Return (X, Y) of the center of cell containing provided text 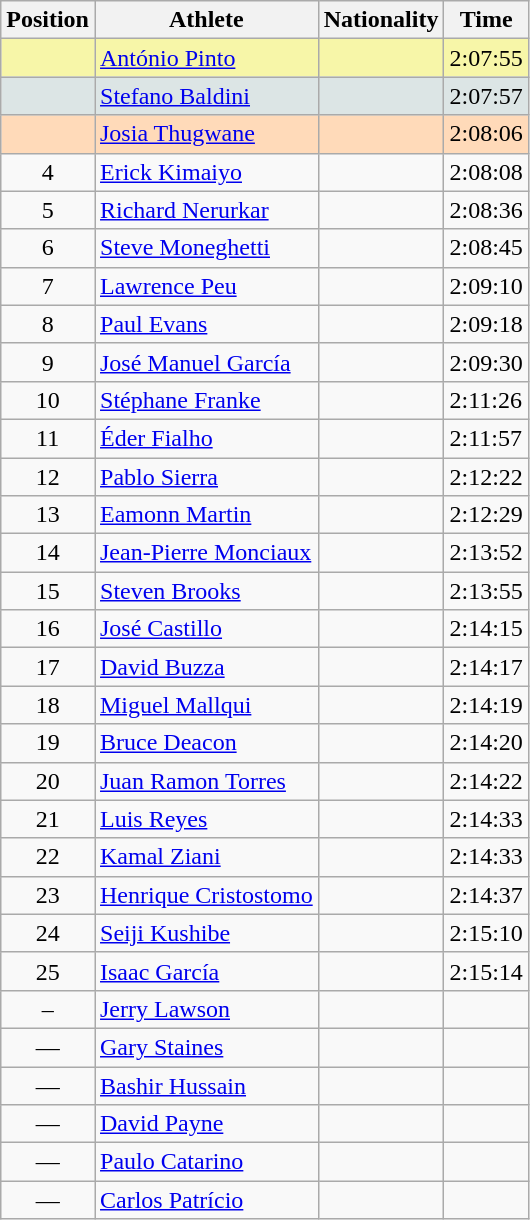
21 (48, 819)
2:09:30 (486, 362)
2:14:15 (486, 629)
22 (48, 857)
4 (48, 172)
David Buzza (206, 667)
David Payne (206, 1124)
António Pinto (206, 58)
Eamonn Martin (206, 515)
13 (48, 515)
8 (48, 324)
2:14:19 (486, 705)
Jerry Lawson (206, 1009)
2:07:57 (486, 96)
Paulo Catarino (206, 1162)
2:14:20 (486, 743)
2:15:14 (486, 971)
2:08:06 (486, 134)
Richard Nerurkar (206, 210)
Kamal Ziani (206, 857)
Athlete (206, 20)
19 (48, 743)
2:08:36 (486, 210)
Éder Fialho (206, 438)
Stefano Baldini (206, 96)
14 (48, 553)
Josia Thugwane (206, 134)
Nationality (381, 20)
2:07:55 (486, 58)
Stéphane Franke (206, 400)
2:12:29 (486, 515)
José Castillo (206, 629)
17 (48, 667)
Luis Reyes (206, 819)
Jean-Pierre Monciaux (206, 553)
16 (48, 629)
Lawrence Peu (206, 286)
11 (48, 438)
20 (48, 781)
2:08:08 (486, 172)
Carlos Patrício (206, 1200)
2:08:45 (486, 248)
Seiji Kushibe (206, 933)
Henrique Cristostomo (206, 895)
2:13:55 (486, 591)
18 (48, 705)
2:14:37 (486, 895)
Bruce Deacon (206, 743)
2:13:52 (486, 553)
9 (48, 362)
24 (48, 933)
Gary Staines (206, 1047)
Erick Kimaiyo (206, 172)
Bashir Hussain (206, 1085)
Pablo Sierra (206, 477)
José Manuel García (206, 362)
2:11:57 (486, 438)
7 (48, 286)
Steven Brooks (206, 591)
5 (48, 210)
Juan Ramon Torres (206, 781)
15 (48, 591)
2:15:10 (486, 933)
2:14:17 (486, 667)
Miguel Mallqui (206, 705)
Steve Moneghetti (206, 248)
10 (48, 400)
Paul Evans (206, 324)
12 (48, 477)
2:11:26 (486, 400)
Position (48, 20)
Isaac García (206, 971)
25 (48, 971)
2:09:18 (486, 324)
2:14:22 (486, 781)
– (48, 1009)
23 (48, 895)
Time (486, 20)
2:09:10 (486, 286)
6 (48, 248)
2:12:22 (486, 477)
